Output the [x, y] coordinate of the center of the cell containing the given text.  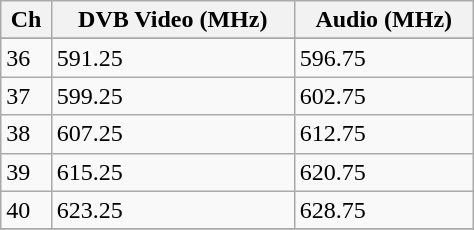
38 [26, 134]
596.75 [384, 58]
37 [26, 96]
623.25 [172, 210]
612.75 [384, 134]
607.25 [172, 134]
Ch [26, 20]
591.25 [172, 58]
628.75 [384, 210]
599.25 [172, 96]
620.75 [384, 172]
36 [26, 58]
615.25 [172, 172]
40 [26, 210]
DVB Video (MHz) [172, 20]
602.75 [384, 96]
39 [26, 172]
Audio (MHz) [384, 20]
